Return the (x, y) coordinate for the center point of the cell that contains the specified text.  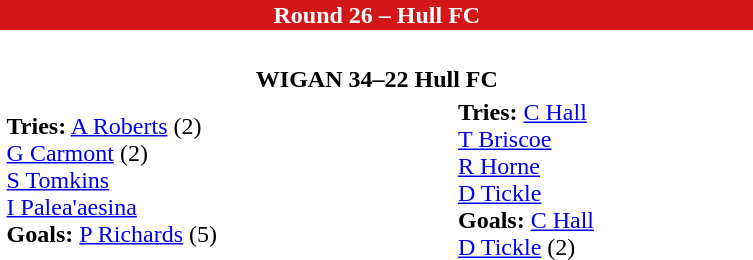
Round 26 – Hull FC (377, 15)
WIGAN 34–22 Hull FC (376, 79)
